Identify which cell holds the provided text, then report its [x, y] central coordinate. 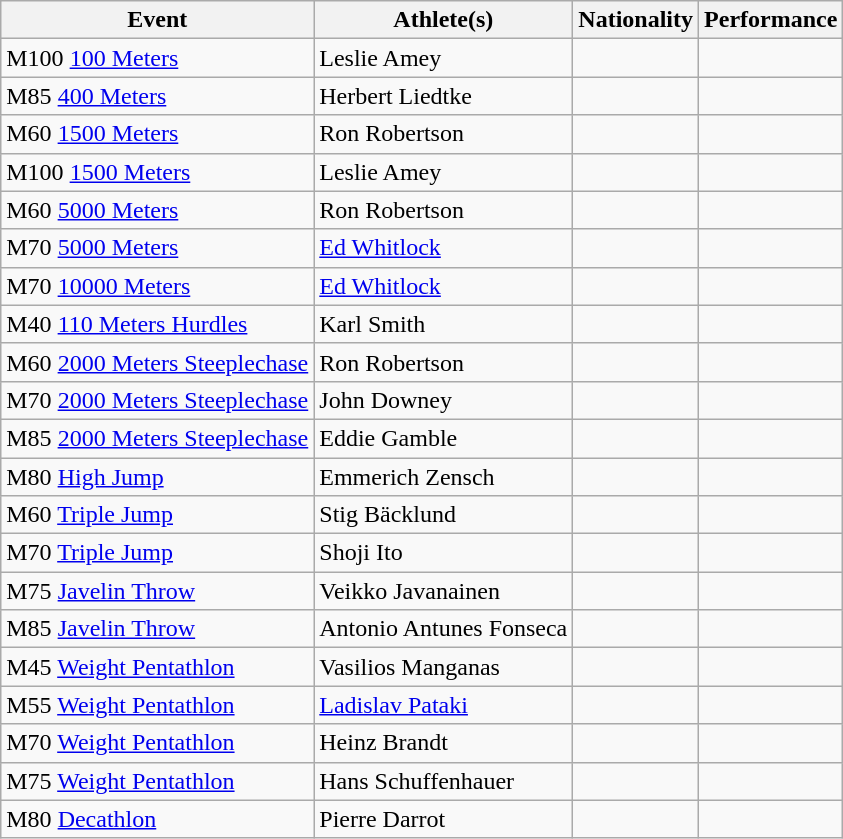
Shoji Ito [444, 553]
M60 1500 Meters [158, 134]
M85 Javelin Throw [158, 629]
M40 110 Meters Hurdles [158, 324]
Veikko Javanainen [444, 591]
Event [158, 20]
Athlete(s) [444, 20]
M75 Javelin Throw [158, 591]
M60 2000 Meters Steeplechase [158, 362]
M100 1500 Meters [158, 172]
Ladislav Pataki [444, 705]
M60 Triple Jump [158, 515]
M85 2000 Meters Steeplechase [158, 438]
Eddie Gamble [444, 438]
M70 10000 Meters [158, 286]
M70 Triple Jump [158, 553]
M60 5000 Meters [158, 210]
Karl Smith [444, 324]
M80 Decathlon [158, 819]
Pierre Darrot [444, 819]
M75 Weight Pentathlon [158, 781]
Stig Bäcklund [444, 515]
M100 100 Meters [158, 58]
Antonio Antunes Fonseca [444, 629]
Emmerich Zensch [444, 477]
Hans Schuffenhauer [444, 781]
Herbert Liedtke [444, 96]
M85 400 Meters [158, 96]
M70 Weight Pentathlon [158, 743]
M45 Weight Pentathlon [158, 667]
Nationality [636, 20]
John Downey [444, 400]
M70 2000 Meters Steeplechase [158, 400]
Vasilios Manganas [444, 667]
M70 5000 Meters [158, 248]
M55 Weight Pentathlon [158, 705]
Performance [771, 20]
M80 High Jump [158, 477]
Heinz Brandt [444, 743]
